From the cell containing the given text, extract its center point as (x, y) coordinate. 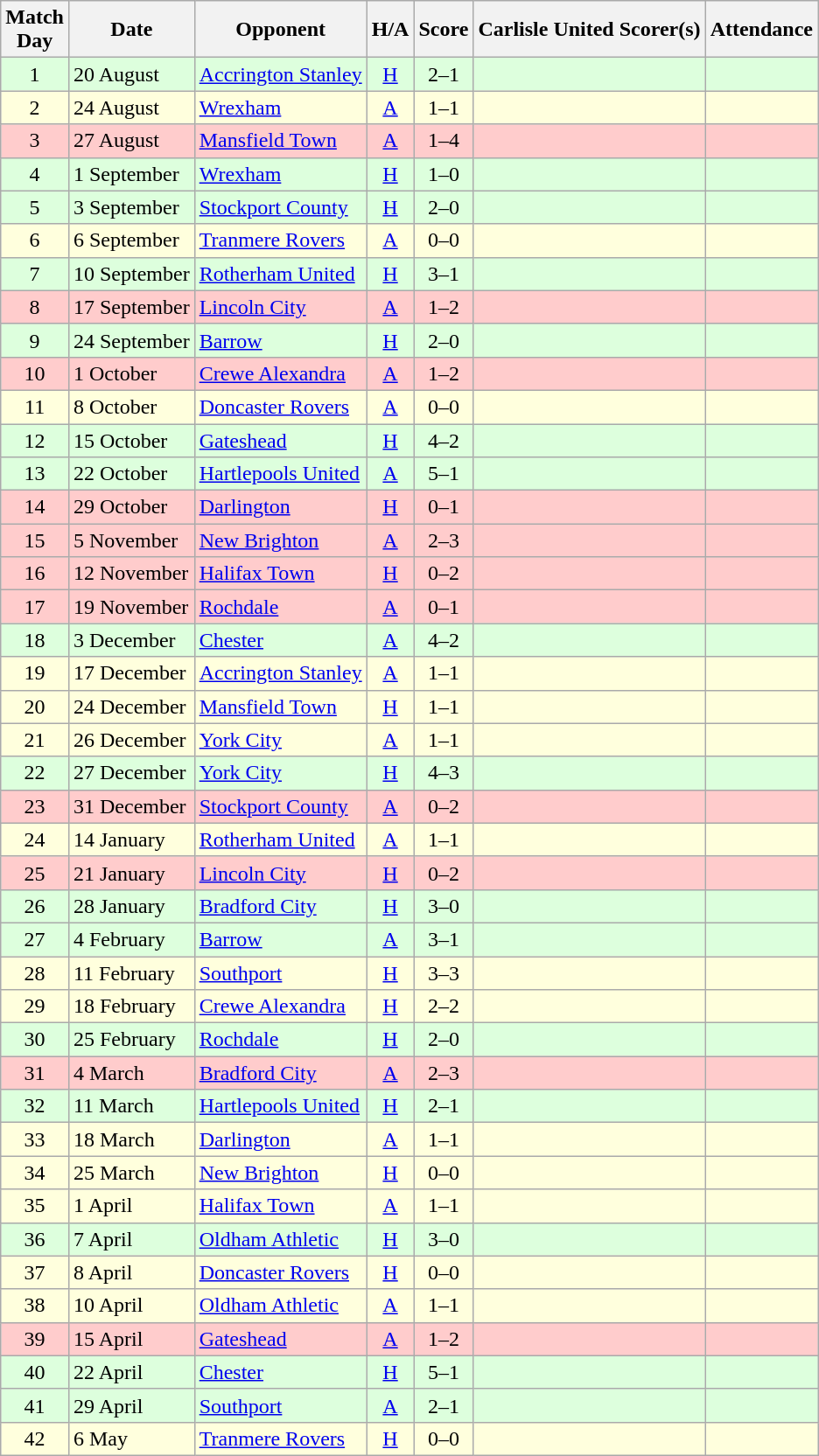
15 October (131, 440)
31 (35, 1073)
42 (35, 1439)
3 (35, 141)
1 October (131, 373)
29 October (131, 507)
8 (35, 307)
24 August (131, 108)
27 August (131, 141)
9 (35, 340)
34 (35, 1173)
H/A (390, 30)
7 April (131, 1239)
27 (35, 939)
5 November (131, 540)
14 (35, 507)
24 December (131, 707)
6 September (131, 240)
Match Day (35, 30)
21 (35, 740)
2 (35, 108)
1 (35, 74)
19 November (131, 607)
Score (444, 30)
11 March (131, 1106)
18 March (131, 1139)
10 September (131, 274)
40 (35, 1372)
10 (35, 373)
3–3 (444, 973)
8 October (131, 407)
11 February (131, 973)
1–0 (444, 174)
26 December (131, 740)
28 January (131, 906)
4–3 (444, 773)
10 April (131, 1306)
3 December (131, 640)
8 April (131, 1272)
25 (35, 873)
23 (35, 806)
29 April (131, 1405)
35 (35, 1206)
6 (35, 240)
4 (35, 174)
Date (131, 30)
Attendance (761, 30)
1 April (131, 1206)
11 (35, 407)
33 (35, 1139)
5 (35, 207)
37 (35, 1272)
17 September (131, 307)
24 (35, 839)
26 (35, 906)
41 (35, 1405)
20 (35, 707)
2–2 (444, 1007)
32 (35, 1106)
19 (35, 673)
39 (35, 1339)
25 March (131, 1173)
17 (35, 607)
6 May (131, 1439)
27 December (131, 773)
22 (35, 773)
12 (35, 440)
28 (35, 973)
21 January (131, 873)
1–4 (444, 141)
22 October (131, 474)
3 September (131, 207)
18 (35, 640)
13 (35, 474)
18 February (131, 1007)
38 (35, 1306)
30 (35, 1040)
7 (35, 274)
25 February (131, 1040)
14 January (131, 839)
4 March (131, 1073)
24 September (131, 340)
16 (35, 574)
20 August (131, 74)
29 (35, 1007)
17 December (131, 673)
Carlisle United Scorer(s) (590, 30)
36 (35, 1239)
22 April (131, 1372)
4 February (131, 939)
31 December (131, 806)
12 November (131, 574)
1 September (131, 174)
15 (35, 540)
15 April (131, 1339)
Opponent (280, 30)
